Detect which cell encompasses the target text, then output its [X, Y] center coordinate. 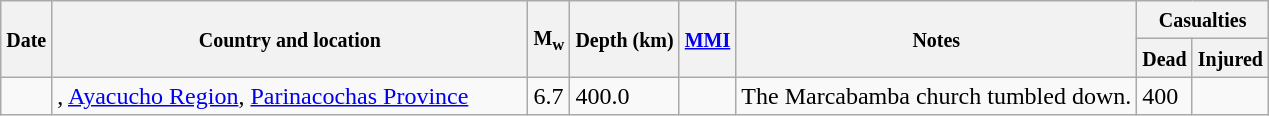
The Marcabamba church tumbled down. [936, 96]
Mw [549, 39]
Date [26, 39]
Depth (km) [624, 39]
400.0 [624, 96]
Dead [1165, 58]
Notes [936, 39]
400 [1165, 96]
, Ayacucho Region, Parinacochas Province [290, 96]
MMI [708, 39]
Casualties [1203, 20]
6.7 [549, 96]
Country and location [290, 39]
Injured [1230, 58]
